Output the [X, Y] coordinate of the center of the cell containing the given text.  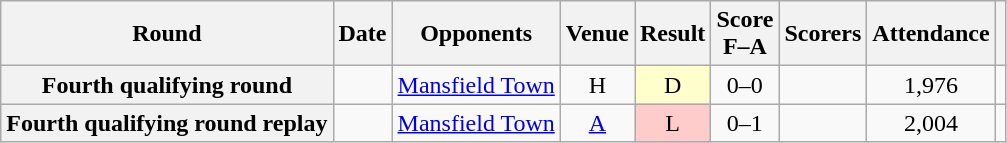
A [597, 123]
Fourth qualifying round replay [167, 123]
ScoreF–A [745, 34]
2,004 [931, 123]
0–0 [745, 85]
0–1 [745, 123]
Round [167, 34]
Fourth qualifying round [167, 85]
H [597, 85]
Result [672, 34]
Date [362, 34]
Attendance [931, 34]
Scorers [823, 34]
Venue [597, 34]
D [672, 85]
1,976 [931, 85]
Opponents [476, 34]
L [672, 123]
